Extract the [x, y] coordinate from the center of the cell holding the provided text.  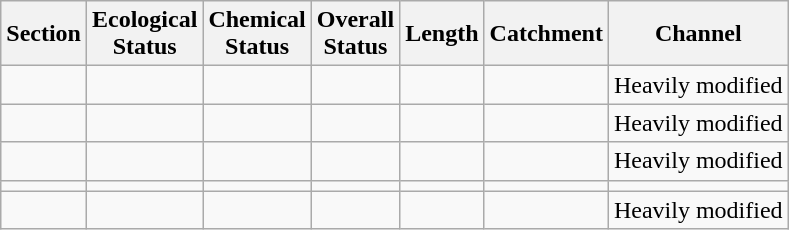
Catchment [546, 34]
Length [442, 34]
EcologicalStatus [144, 34]
ChemicalStatus [257, 34]
Channel [698, 34]
OverallStatus [355, 34]
Section [44, 34]
